Scan for the cell matching the given text and deliver its (X, Y) coordinate at center. 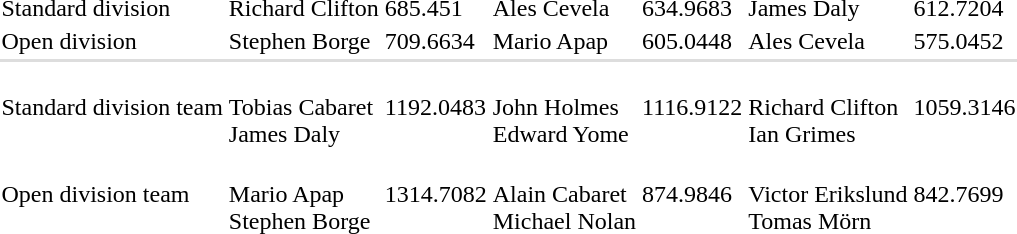
Standard division team (112, 107)
John HolmesEdward Yome (564, 107)
1116.9122 (692, 107)
605.0448 (692, 41)
1059.3146 (964, 107)
Richard CliftonIan Grimes (828, 107)
Tobias CabaretJames Daly (304, 107)
Mario Apap (564, 41)
1192.0483 (436, 107)
709.6634 (436, 41)
Open division (112, 41)
575.0452 (964, 41)
Ales Cevela (828, 41)
Stephen Borge (304, 41)
